From the cell containing the given text, extract its center point as (x, y) coordinate. 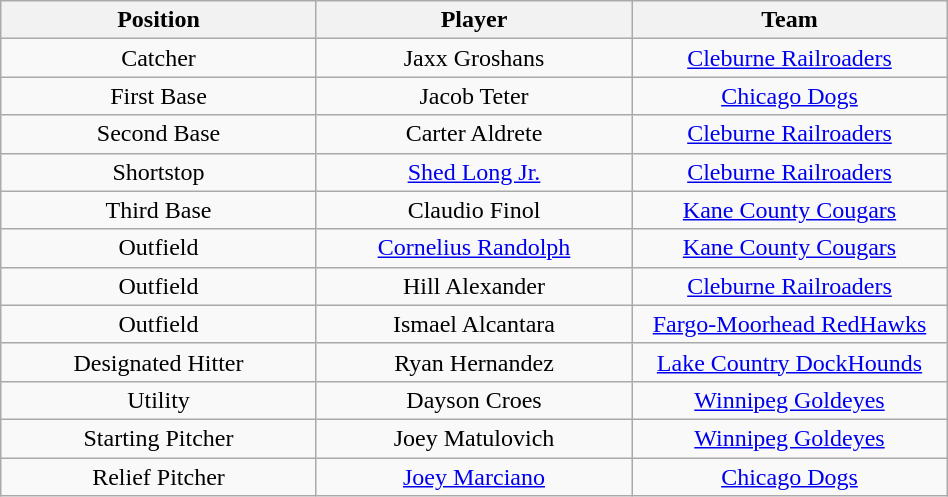
Designated Hitter (158, 362)
Shortstop (158, 172)
Hill Alexander (474, 286)
Team (790, 20)
Shed Long Jr. (474, 172)
Third Base (158, 210)
Dayson Croes (474, 400)
Claudio Finol (474, 210)
Lake Country DockHounds (790, 362)
Position (158, 20)
Relief Pitcher (158, 477)
Carter Aldrete (474, 134)
First Base (158, 96)
Joey Marciano (474, 477)
Catcher (158, 58)
Joey Matulovich (474, 438)
Player (474, 20)
Jaxx Groshans (474, 58)
Ismael Alcantara (474, 324)
Starting Pitcher (158, 438)
Ryan Hernandez (474, 362)
Fargo-Moorhead RedHawks (790, 324)
Utility (158, 400)
Jacob Teter (474, 96)
Second Base (158, 134)
Cornelius Randolph (474, 248)
